Extract the (x, y) coordinate from the center of the cell holding the provided text.  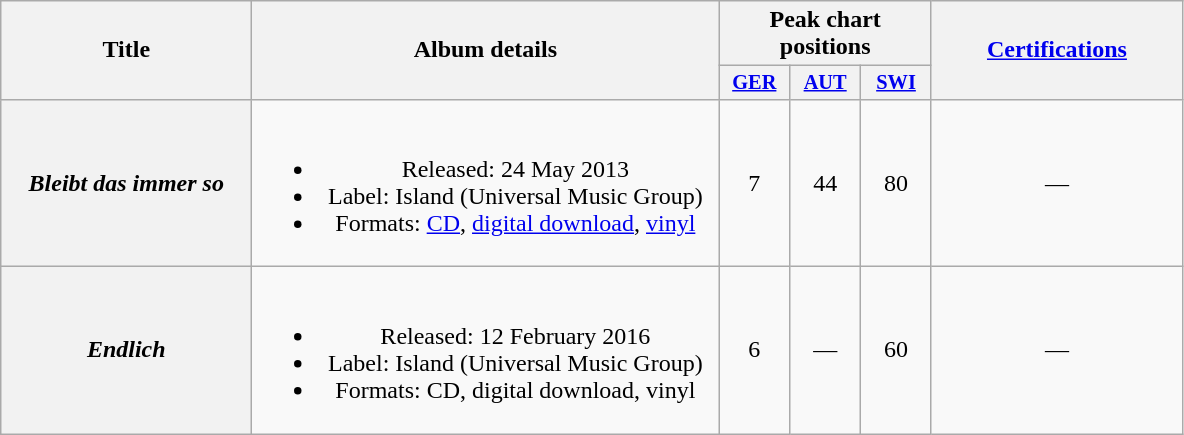
60 (896, 350)
Bleibt das immer so (126, 182)
Released: 24 May 2013Label: Island (Universal Music Group)Formats: CD, digital download, vinyl (486, 182)
Endlich (126, 350)
7 (754, 182)
Peak chart positions (826, 34)
Album details (486, 50)
44 (826, 182)
Title (126, 50)
80 (896, 182)
Certifications (1056, 50)
AUT (826, 83)
6 (754, 350)
Released: 12 February 2016Label: Island (Universal Music Group)Formats: CD, digital download, vinyl (486, 350)
GER (754, 83)
SWI (896, 83)
